Return (X, Y) of the center of cell containing provided text 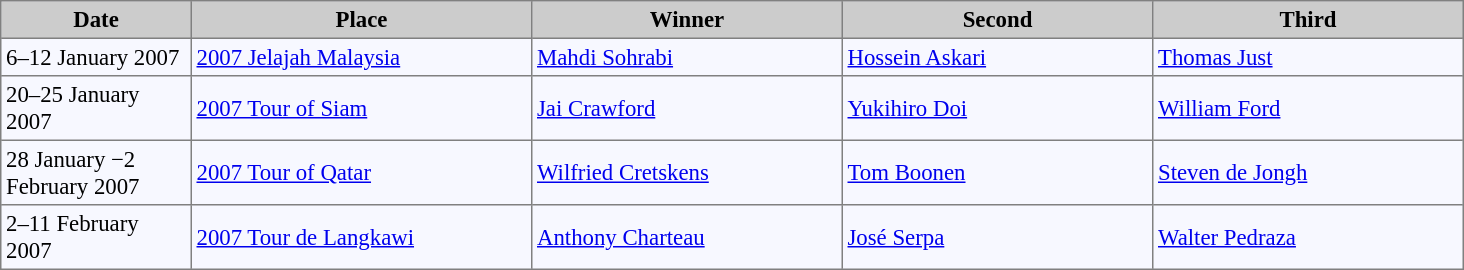
Tom Boonen (997, 172)
20–25 January 2007 (96, 108)
Mahdi Sohrabi (687, 57)
Yukihiro Doi (997, 108)
Second (997, 20)
28 January −2 February 2007 (96, 172)
José Serpa (997, 237)
Place (361, 20)
Anthony Charteau (687, 237)
Jai Crawford (687, 108)
2007 Tour of Qatar (361, 172)
Steven de Jongh (1308, 172)
Thomas Just (1308, 57)
Winner (687, 20)
2007 Tour de Langkawi (361, 237)
Third (1308, 20)
2–11 February 2007 (96, 237)
2007 Jelajah Malaysia (361, 57)
William Ford (1308, 108)
2007 Tour of Siam (361, 108)
Wilfried Cretskens (687, 172)
6–12 January 2007 (96, 57)
Walter Pedraza (1308, 237)
Hossein Askari (997, 57)
Date (96, 20)
